Determine the [X, Y] coordinate at the center of the cell enclosing the given text.  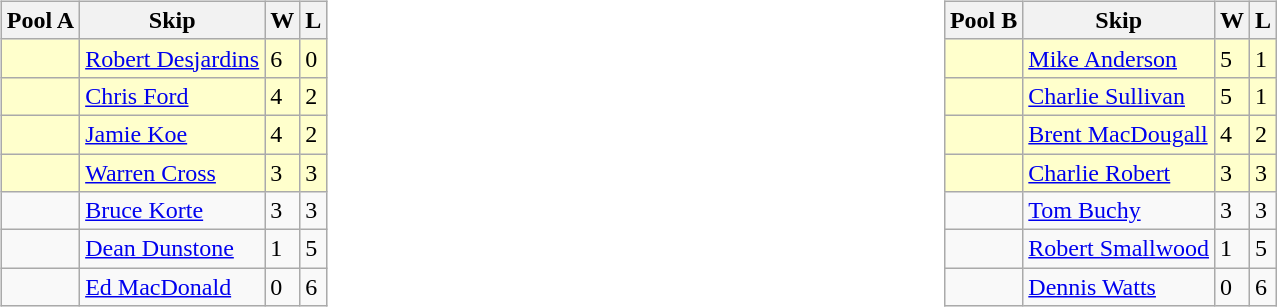
Warren Cross [172, 173]
Mike Anderson [1119, 58]
Bruce Korte [172, 211]
Jamie Koe [172, 134]
Brent MacDougall [1119, 134]
Chris Ford [172, 96]
Pool B [983, 20]
Robert Desjardins [172, 58]
Dennis Watts [1119, 287]
Charlie Robert [1119, 173]
Robert Smallwood [1119, 249]
Tom Buchy [1119, 211]
Ed MacDonald [172, 287]
Charlie Sullivan [1119, 96]
Dean Dunstone [172, 249]
Pool A [40, 20]
